From the cell containing the given text, extract its center point as [x, y] coordinate. 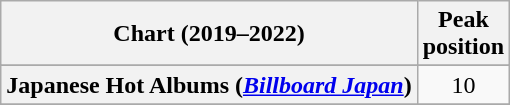
Chart (2019–2022) [209, 34]
Japanese Hot Albums (Billboard Japan) [209, 85]
Peakposition [463, 34]
10 [463, 85]
